Detect which cell encompasses the target text, then output its [X, Y] center coordinate. 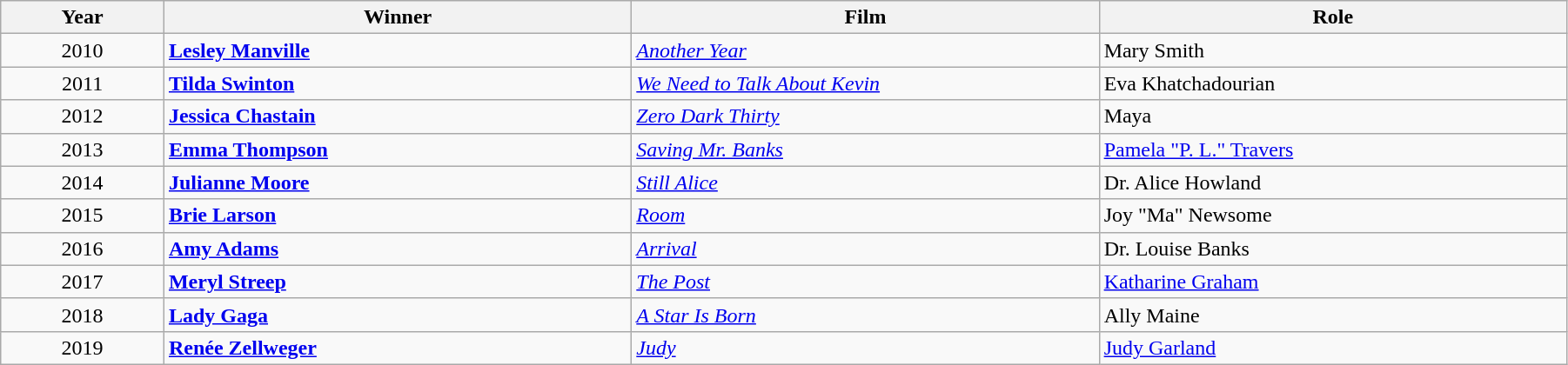
2010 [83, 50]
Role [1333, 17]
Another Year [865, 50]
2011 [83, 83]
Film [865, 17]
2018 [83, 315]
Pamela "P. L." Travers [1333, 149]
Dr. Louise Banks [1333, 249]
Dr. Alice Howland [1333, 182]
We Need to Talk About Kevin [865, 83]
The Post [865, 282]
Lady Gaga [397, 315]
Amy Adams [397, 249]
2019 [83, 348]
Judy [865, 348]
Room [865, 216]
2016 [83, 249]
2014 [83, 182]
Mary Smith [1333, 50]
Year [83, 17]
Jessica Chastain [397, 116]
Meryl Streep [397, 282]
Joy "Ma" Newsome [1333, 216]
Saving Mr. Banks [865, 149]
2013 [83, 149]
Arrival [865, 249]
Judy Garland [1333, 348]
Katharine Graham [1333, 282]
Still Alice [865, 182]
Maya [1333, 116]
2017 [83, 282]
2012 [83, 116]
Eva Khatchadourian [1333, 83]
A Star Is Born [865, 315]
Lesley Manville [397, 50]
Julianne Moore [397, 182]
Brie Larson [397, 216]
Renée Zellweger [397, 348]
Winner [397, 17]
2015 [83, 216]
Tilda Swinton [397, 83]
Zero Dark Thirty [865, 116]
Ally Maine [1333, 315]
Emma Thompson [397, 149]
